From the cell containing the given text, extract its center point as (x, y) coordinate. 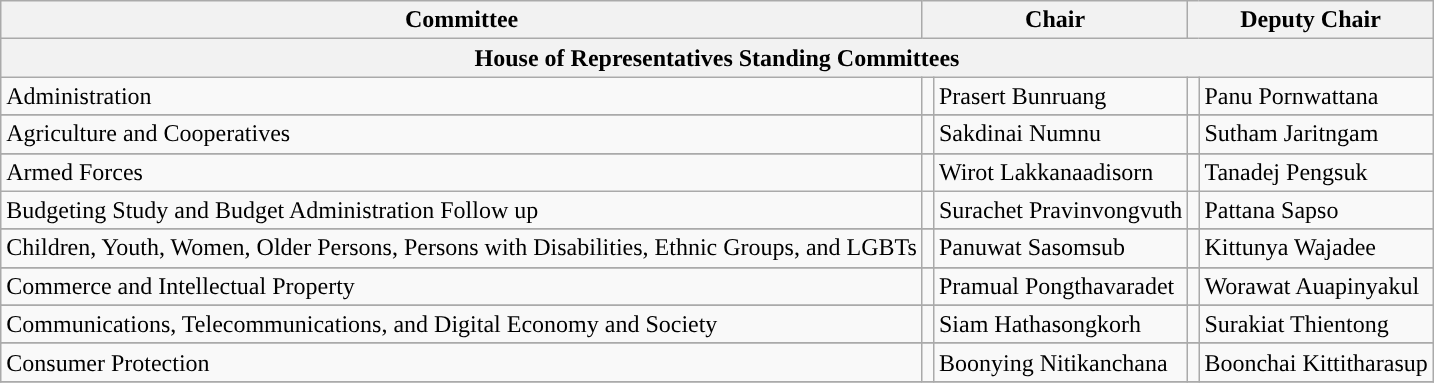
Panu Pornwattana (1316, 96)
Boonying Nitikanchana (1060, 362)
Surakiat Thientong (1316, 324)
Consumer Protection (462, 362)
Boonchai Kittitharasup (1316, 362)
Tanadej Pengsuk (1316, 172)
Siam Hathasongkorh (1060, 324)
Kittunya Wajadee (1316, 248)
Prasert Bunruang (1060, 96)
Budgeting Study and Budget Administration Follow up (462, 210)
Pattana Sapso (1316, 210)
Communications, Telecommunications, and Digital Economy and Society (462, 324)
Sakdinai Numnu (1060, 134)
Wirot Lakkanaadisorn (1060, 172)
Commerce and Intellectual Property (462, 286)
House of Representatives Standing Committees (717, 58)
Committee (462, 20)
Administration (462, 96)
Chair (1054, 20)
Agriculture and Cooperatives (462, 134)
Armed Forces (462, 172)
Children, Youth, Women, Older Persons, Persons with Disabilities, Ethnic Groups, and LGBTs (462, 248)
Sutham Jaritngam (1316, 134)
Deputy Chair (1310, 20)
Pramual Pongthavaradet (1060, 286)
Panuwat Sasomsub (1060, 248)
Surachet Pravinvongvuth (1060, 210)
Worawat Auapinyakul (1316, 286)
